Pinpoint the cell where the given text exists, returning its (x, y) midpoint coordinate. 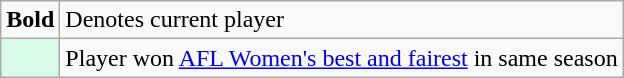
Player won AFL Women's best and fairest in same season (342, 58)
Denotes current player (342, 20)
Bold (30, 20)
